For the text-containing cell, return its midpoint in (X, Y) coordinate format. 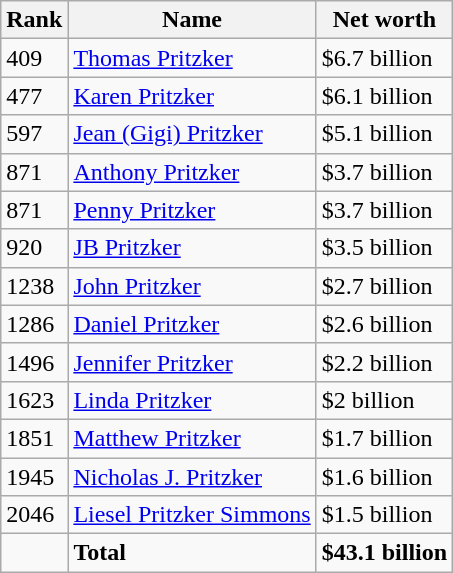
$2.6 billion (384, 324)
Total (192, 553)
Penny Pritzker (192, 210)
1286 (34, 324)
1623 (34, 400)
Net worth (384, 20)
1945 (34, 477)
Karen Pritzker (192, 96)
Linda Pritzker (192, 400)
Jennifer Pritzker (192, 362)
$1.6 billion (384, 477)
Jean (Gigi) Pritzker (192, 134)
Anthony Pritzker (192, 172)
$3.5 billion (384, 248)
$6.7 billion (384, 58)
Liesel Pritzker Simmons (192, 515)
Nicholas J. Pritzker (192, 477)
1238 (34, 286)
1496 (34, 362)
$2.7 billion (384, 286)
$2 billion (384, 400)
Thomas Pritzker (192, 58)
$5.1 billion (384, 134)
920 (34, 248)
$6.1 billion (384, 96)
JB Pritzker (192, 248)
$2.2 billion (384, 362)
Name (192, 20)
$43.1 billion (384, 553)
477 (34, 96)
Daniel Pritzker (192, 324)
$1.5 billion (384, 515)
409 (34, 58)
$1.7 billion (384, 438)
1851 (34, 438)
2046 (34, 515)
Matthew Pritzker (192, 438)
597 (34, 134)
John Pritzker (192, 286)
Rank (34, 20)
